For the text-containing cell, return its midpoint in [x, y] coordinate format. 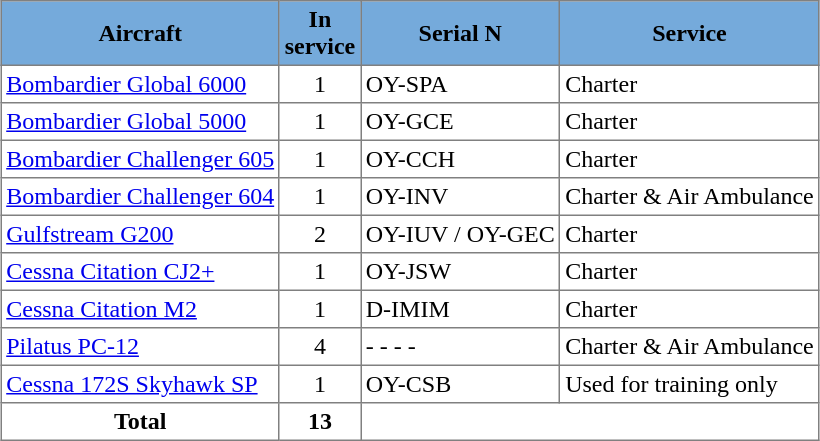
Used for training only [690, 384]
Service [690, 33]
Cessna Citation CJ2+ [140, 272]
Serial N [460, 33]
- - - - [460, 347]
OY-CCH [460, 159]
Total [140, 422]
Pilatus PC-12 [140, 347]
OY-CSB [460, 384]
OY-INV [460, 197]
D-IMIM [460, 309]
Bombardier Global 5000 [140, 122]
Gulfstream G200 [140, 234]
OY-SPA [460, 84]
OY-GCE [460, 122]
Aircraft [140, 33]
4 [320, 347]
Cessna 172S Skyhawk SP [140, 384]
2 [320, 234]
Bombardier Challenger 605 [140, 159]
OY-JSW [460, 272]
Bombardier Global 6000 [140, 84]
Inservice [320, 33]
Cessna Citation M2 [140, 309]
OY-IUV / OY-GEC [460, 234]
13 [320, 422]
Bombardier Challenger 604 [140, 197]
